Search for the cell housing the specified text and yield its [x, y] center coordinate. 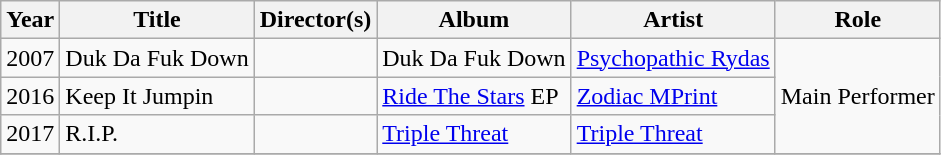
Zodiac MPrint [673, 96]
Artist [673, 20]
2017 [30, 134]
2016 [30, 96]
Keep It Jumpin [157, 96]
Main Performer [858, 96]
Director(s) [316, 20]
R.I.P. [157, 134]
Psychopathic Rydas [673, 58]
Role [858, 20]
Album [474, 20]
2007 [30, 58]
Title [157, 20]
Year [30, 20]
Ride The Stars EP [474, 96]
